Find where the given text appears and provide that cell's center as [X, Y] coordinate. 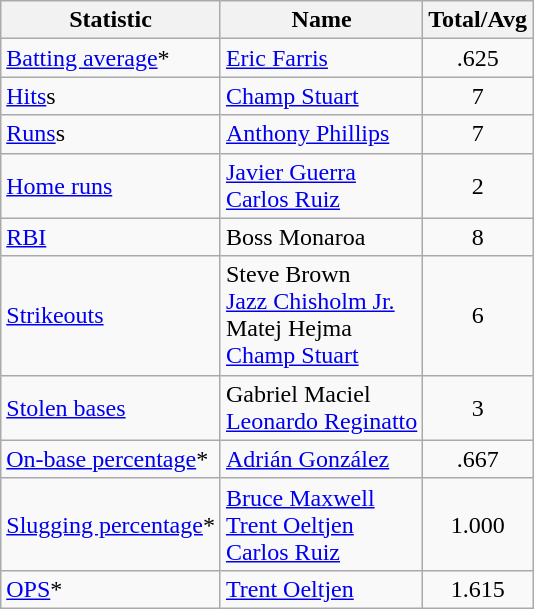
.625 [478, 58]
Home runs [111, 186]
.667 [478, 459]
Batting average* [111, 58]
1.000 [478, 524]
Hitss [111, 96]
OPS* [111, 589]
Anthony Phillips [321, 134]
Total/Avg [478, 20]
Eric Farris [321, 58]
Runss [111, 134]
Adrián González [321, 459]
Steve Brown Jazz Chisholm Jr. Matej Hejma Champ Stuart [321, 316]
RBI [111, 237]
8 [478, 237]
Slugging percentage* [111, 524]
Strikeouts [111, 316]
Gabriel Maciel Leonardo Reginatto [321, 408]
1.615 [478, 589]
On-base percentage* [111, 459]
2 [478, 186]
3 [478, 408]
Champ Stuart [321, 96]
Javier Guerra Carlos Ruiz [321, 186]
Trent Oeltjen [321, 589]
6 [478, 316]
Statistic [111, 20]
Bruce Maxwell Trent Oeltjen Carlos Ruiz [321, 524]
Name [321, 20]
Boss Monaroa [321, 237]
Stolen bases [111, 408]
